Return [x, y] of the center of cell containing provided text 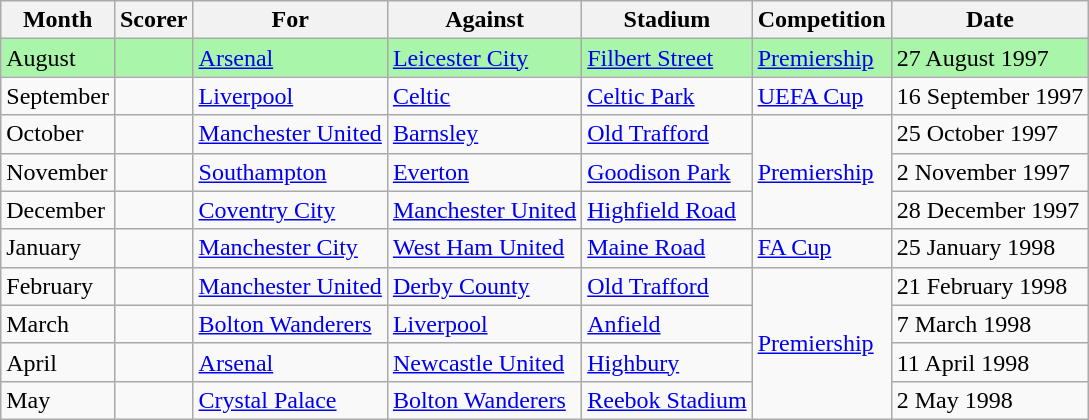
Leicester City [484, 58]
Derby County [484, 286]
Newcastle United [484, 362]
Scorer [154, 20]
Maine Road [667, 248]
21 February 1998 [990, 286]
Southampton [290, 172]
7 March 1998 [990, 324]
Against [484, 20]
May [58, 400]
Coventry City [290, 210]
2 May 1998 [990, 400]
Month [58, 20]
November [58, 172]
Anfield [667, 324]
December [58, 210]
11 April 1998 [990, 362]
Filbert Street [667, 58]
October [58, 134]
Highbury [667, 362]
FA Cup [822, 248]
Manchester City [290, 248]
Celtic [484, 96]
Celtic Park [667, 96]
28 December 1997 [990, 210]
August [58, 58]
West Ham United [484, 248]
Everton [484, 172]
Reebok Stadium [667, 400]
Date [990, 20]
Goodison Park [667, 172]
Competition [822, 20]
September [58, 96]
March [58, 324]
April [58, 362]
February [58, 286]
Highfield Road [667, 210]
25 October 1997 [990, 134]
Stadium [667, 20]
For [290, 20]
Crystal Palace [290, 400]
UEFA Cup [822, 96]
2 November 1997 [990, 172]
27 August 1997 [990, 58]
Barnsley [484, 134]
25 January 1998 [990, 248]
16 September 1997 [990, 96]
January [58, 248]
